Scan for the cell matching the given text and deliver its (X, Y) coordinate at center. 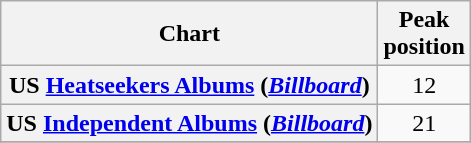
12 (424, 85)
Chart (190, 34)
US Heatseekers Albums (Billboard) (190, 85)
US Independent Albums (Billboard) (190, 123)
Peakposition (424, 34)
21 (424, 123)
